Provide the (X, Y) coordinate of the cell's center where the given text is located.  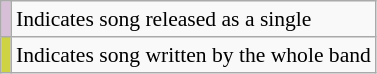
Indicates song released as a single (194, 19)
Indicates song written by the whole band (194, 55)
